Return [X, Y] of the center of cell containing provided text 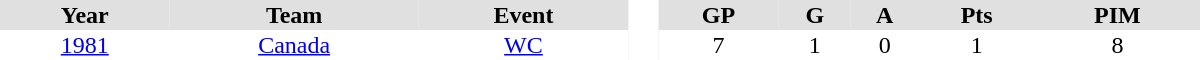
1981 [85, 45]
Team [294, 15]
Event [524, 15]
G [815, 15]
0 [885, 45]
7 [718, 45]
Canada [294, 45]
A [885, 15]
8 [1118, 45]
Pts [976, 15]
WC [524, 45]
PIM [1118, 15]
Year [85, 15]
GP [718, 15]
